Capture the cell that displays the provided text and extract its [x, y] central coordinate. 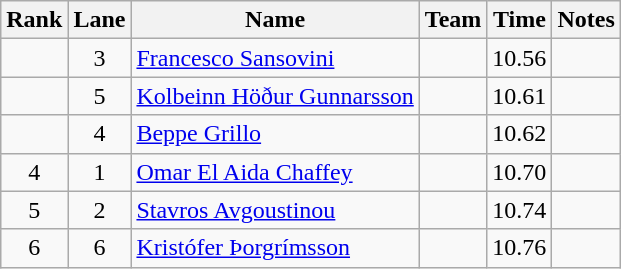
Kristófer Þorgrímsson [275, 248]
1 [100, 172]
10.56 [520, 58]
Name [275, 20]
10.70 [520, 172]
Beppe Grillo [275, 134]
Notes [586, 20]
Rank [34, 20]
Omar El Aida Chaffey [275, 172]
Francesco Sansovini [275, 58]
Stavros Avgoustinou [275, 210]
10.62 [520, 134]
3 [100, 58]
Kolbeinn Höður Gunnarsson [275, 96]
Lane [100, 20]
10.74 [520, 210]
10.76 [520, 248]
Time [520, 20]
Team [453, 20]
2 [100, 210]
10.61 [520, 96]
